Locate the cell with the specified text and output its [x, y] center coordinate. 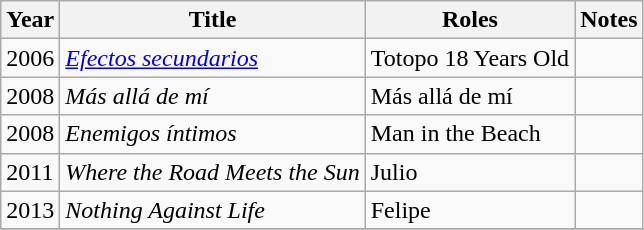
2013 [30, 210]
Notes [609, 20]
Felipe [470, 210]
2006 [30, 58]
Nothing Against Life [212, 210]
Roles [470, 20]
Man in the Beach [470, 134]
Julio [470, 172]
Efectos secundarios [212, 58]
Title [212, 20]
Year [30, 20]
Enemigos íntimos [212, 134]
2011 [30, 172]
Totopo 18 Years Old [470, 58]
Where the Road Meets the Sun [212, 172]
